Determine the (X, Y) coordinate at the center of the cell enclosing the given text.  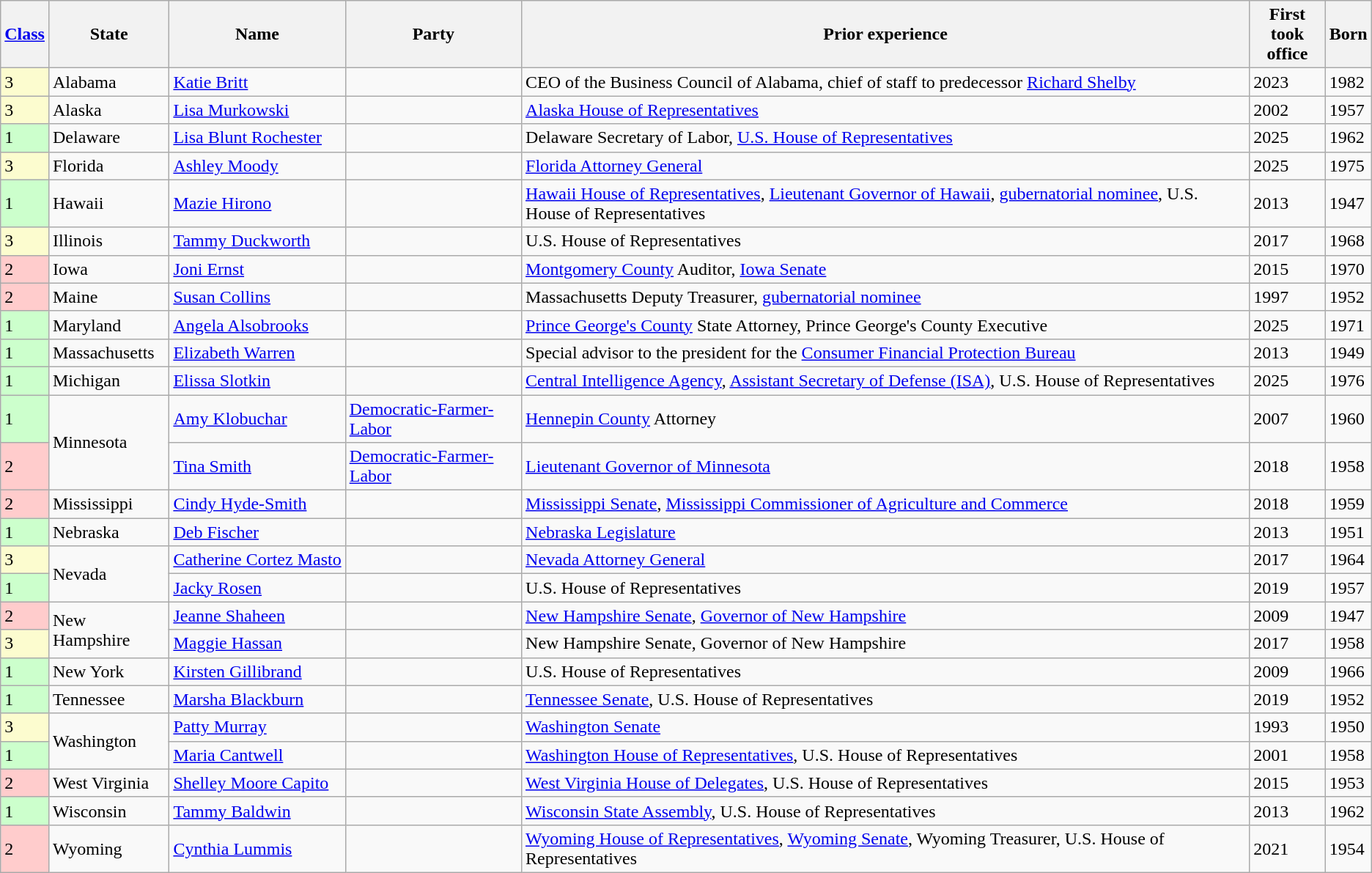
1951 (1349, 532)
Illinois (108, 241)
Kirsten Gillibrand (257, 671)
Elissa Slotkin (257, 380)
Nevada (108, 574)
Lieutenant Governor of Minnesota (885, 466)
Hawaii (108, 204)
Prior experience (885, 34)
Amy Klobuchar (257, 418)
Cynthia Lummis (257, 849)
Wisconsin State Assembly, U.S. House of Representatives (885, 811)
Maria Cantwell (257, 755)
1975 (1349, 166)
Maine (108, 297)
Deb Fischer (257, 532)
Wisconsin (108, 811)
Ashley Moody (257, 166)
Minnesota (108, 442)
Central Intelligence Agency, Assistant Secretary of Defense (ISA), U.S. House of Representatives (885, 380)
Special advisor to the president for the Consumer Financial Protection Bureau (885, 353)
Tina Smith (257, 466)
Tammy Duckworth (257, 241)
Angela Alsobrooks (257, 325)
Tennessee Senate, U.S. House of Representatives (885, 699)
1966 (1349, 671)
Joni Ernst (257, 269)
Washington Senate (885, 727)
Mazie Hirono (257, 204)
1960 (1349, 418)
Maggie Hassan (257, 644)
1997 (1287, 297)
Washington (108, 741)
Massachusetts (108, 353)
1982 (1349, 82)
Tammy Baldwin (257, 811)
Maryland (108, 325)
Delaware Secretary of Labor, U.S. House of Representatives (885, 138)
1968 (1349, 241)
Alabama (108, 82)
Florida Attorney General (885, 166)
Name (257, 34)
1964 (1349, 560)
Lisa Murkowski (257, 110)
2002 (1287, 110)
Delaware (108, 138)
Susan Collins (257, 297)
West Virginia (108, 783)
Hawaii House of Representatives, Lieutenant Governor of Hawaii, gubernatorial nominee, U.S. House of Representatives (885, 204)
Born (1349, 34)
Nevada Attorney General (885, 560)
Nebraska (108, 532)
Class (25, 34)
Lisa Blunt Rochester (257, 138)
Party (433, 34)
Alaska House of Representatives (885, 110)
Nebraska Legislature (885, 532)
1954 (1349, 849)
1970 (1349, 269)
1971 (1349, 325)
Patty Murray (257, 727)
2021 (1287, 849)
Tennessee (108, 699)
Catherine Cortez Masto (257, 560)
2001 (1287, 755)
Wyoming House of Representatives, Wyoming Senate, Wyoming Treasurer, U.S. House of Representatives (885, 849)
Michigan (108, 380)
West Virginia House of Delegates, U.S. House of Representatives (885, 783)
New York (108, 671)
1953 (1349, 783)
Massachusetts Deputy Treasurer, gubernatorial nominee (885, 297)
Mississippi Senate, Mississippi Commissioner of Agriculture and Commerce (885, 504)
Shelley Moore Capito (257, 783)
1993 (1287, 727)
Prince George's County State Attorney, Prince George's County Executive (885, 325)
CEO of the Business Council of Alabama, chief of staff to predecessor Richard Shelby (885, 82)
Washington House of Representatives, U.S. House of Representatives (885, 755)
First tookoffice (1287, 34)
Jacky Rosen (257, 588)
1949 (1349, 353)
Mississippi (108, 504)
Florida (108, 166)
Wyoming (108, 849)
1959 (1349, 504)
Hennepin County Attorney (885, 418)
State (108, 34)
Elizabeth Warren (257, 353)
Montgomery County Auditor, Iowa Senate (885, 269)
Jeanne Shaheen (257, 616)
Alaska (108, 110)
Iowa (108, 269)
1950 (1349, 727)
1976 (1349, 380)
Cindy Hyde-Smith (257, 504)
2007 (1287, 418)
New Hampshire (108, 630)
Marsha Blackburn (257, 699)
2023 (1287, 82)
Katie Britt (257, 82)
